Return (X, Y) of the center of cell containing provided text 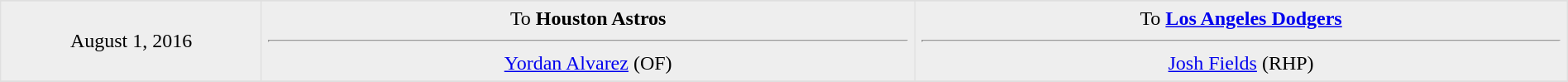
To Houston AstrosYordan Alvarez (OF) (587, 41)
To Los Angeles Dodgers Josh Fields (RHP) (1241, 41)
August 1, 2016 (131, 41)
